Identify which cell holds the provided text, then report its (X, Y) central coordinate. 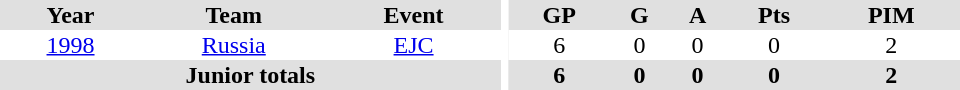
Year (70, 15)
GP (559, 15)
G (639, 15)
Junior totals (250, 75)
PIM (892, 15)
Event (413, 15)
Russia (234, 45)
Team (234, 15)
A (697, 15)
EJC (413, 45)
1998 (70, 45)
Pts (774, 15)
